From the cell containing the given text, extract its center point as (x, y) coordinate. 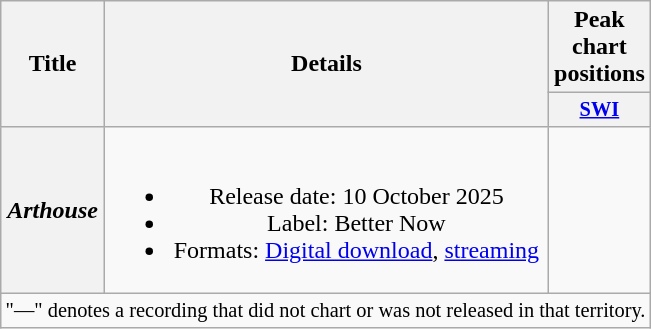
Details (326, 64)
SWI (600, 110)
"—" denotes a recording that did not chart or was not released in that territory. (326, 311)
Arthouse (53, 210)
Peak chart positions (600, 47)
Title (53, 64)
Release date: 10 October 2025Label: Better NowFormats: Digital download, streaming (326, 210)
